For the text-containing cell, return its midpoint in [X, Y] coordinate format. 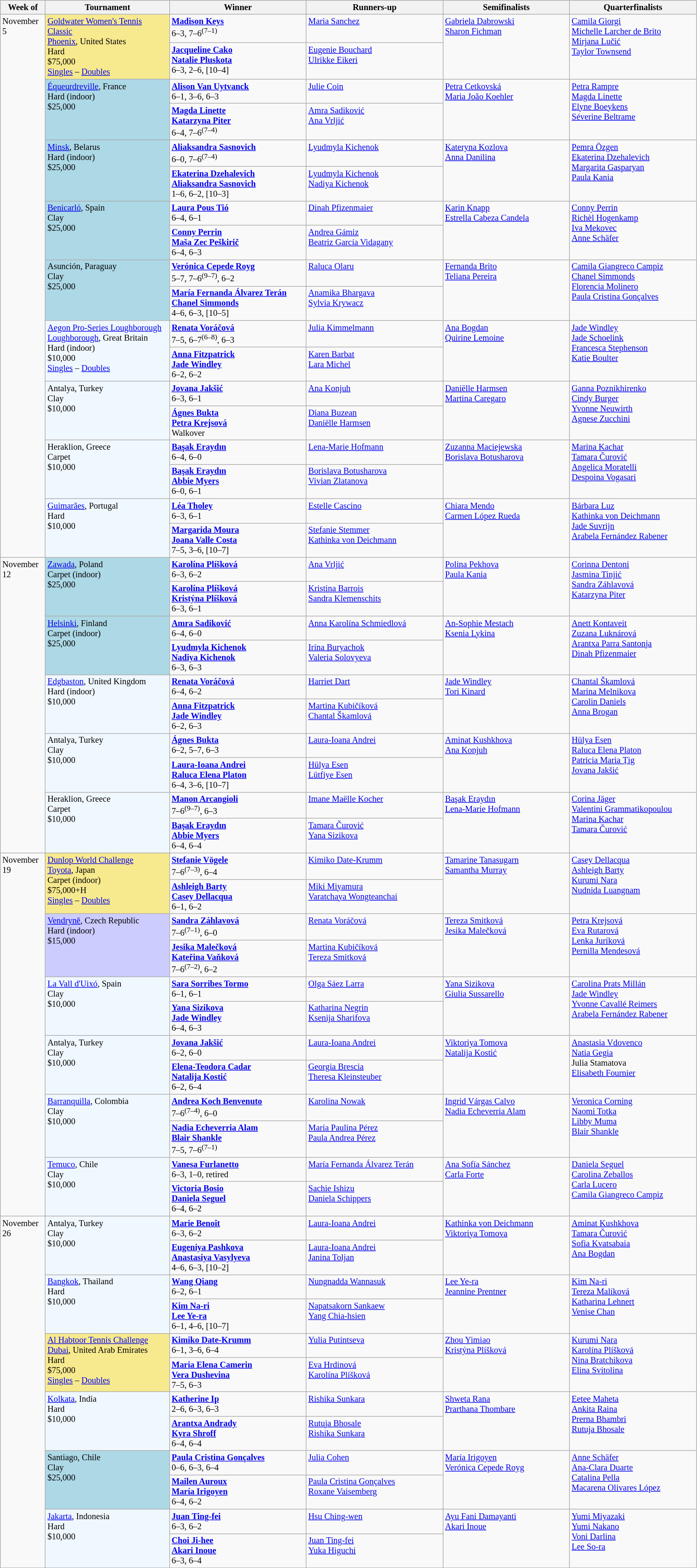
Petra Krejsová Eva Rutarová Lenka Juríková Pernilla Mendesová [633, 945]
María Fernanda Álvarez Terán Chanel Simmonds 4–6, 6–3, [10–5] [238, 303]
Kolkata, India Hard $10,000 [108, 1421]
Kimiko Date-Krumm 6–1, 3–6, 6–4 [238, 1345]
Vanesa Furlanetto 6–3, 1–0, retired [238, 1169]
Camila Giangreco Campiz Chanel Simmonds Florencia Molinero Paula Cristina Gonçalves [633, 290]
Julia Kimmelmann [375, 333]
Stefanie Stemmer Kathinka von Deichmann [375, 540]
Yumi Miyazaki Yumi Nakano Voni Darlina Lee So-ra [633, 1539]
María Irigoyen Verónica Cepede Royg [506, 1480]
Viktoriya Tomova Natalija Kostić [506, 1064]
Napatsakorn Sankaew Yang Chia-hsien [375, 1316]
Laura Pous Tió 6–4, 6–1 [238, 213]
Harriet Dart [375, 687]
Sachie Ishizu Daniela Schippers [375, 1199]
Casey Dellacqua Ashleigh Barty Kurumi Nara Nudnida Luangnam [633, 883]
La Vall d'Uixó, Spain Clay $10,000 [108, 1006]
Lee Ye-ra Jeannine Prentner [506, 1304]
Shweta Rana Prarthana Thombare [506, 1421]
Corinna Dentoni Jasmina Tinjić Sandra Záhlavová Katarzyna Piter [633, 586]
Borislava Botusharova Vivian Zlatanova [375, 481]
Marie Benoît 6–3, 6–2 [238, 1228]
Anett Kontaveit Zuzana Luknárová Arantxa Parra Santonja Dinah Pfizenmaier [633, 645]
Maria Sanchez [375, 29]
Yana Sizikova Giulia Sussarello [506, 1006]
Léa Tholey 6–3, 6–1 [238, 511]
Bangkok, Thailand Hard $10,000 [108, 1304]
Margarida Moura Joana Valle Costa 7–5, 3–6, [10–7] [238, 540]
Juan Ting-fei Yuka Higuchi [375, 1551]
Hsu Ching-wen [375, 1521]
Ashleigh Barty Casey Dellacqua 6–1, 6–2 [238, 896]
Eetee Maheta Ankita Raina Prerna Bhambri Rutuja Bhosale [633, 1421]
Asunción, Paraguay Clay $25,000 [108, 290]
Laura-Ioana Andrei Raluca Elena Platon 6–4, 3–6, [10–7] [238, 775]
Renata Voráčová 7–5, 6–7(6–8), 6–3 [238, 333]
Zhou Yimiao Kristýna Plíšková [506, 1363]
Semifinalists [506, 7]
Sara Sorribes Tormo 6–1, 6–1 [238, 989]
Başak Eraydın Abbie Myers 6–0, 6–1 [238, 481]
Jacqueline Cako Natalie Pluskota 6–3, 2–6, [10–4] [238, 61]
Kim Na-ri Tereza Malíková Katharina Lehnert Venise Chan [633, 1304]
Ayu Fani Damayanti Akari Inoue [506, 1539]
Bárbara Luz Kathinka von Deichmann Jade Suvrijn Arabela Fernández Rabener [633, 528]
Jade Windley Tori Kinard [506, 704]
Juan Ting-fei 6–3, 6–2 [238, 1521]
Vendryně, Czech Republic Hard (indoor) $15,000 [108, 945]
Elena-Teodora Cadar Natalija Kostić 6–2, 6–4 [238, 1077]
Lena-Marie Hofmann [375, 452]
Tournament [108, 7]
Raluca Olaru [375, 273]
Week of [23, 7]
Olga Sáez Larra [375, 989]
Yulia Putintseva [375, 1345]
Conny Perrin Richèl Hogenkamp Iva Mekovec Anne Schäfer [633, 230]
Hülya Esen Lütfiye Esen [375, 775]
Paula Cristina Gonçalves 0–6, 6–3, 6–4 [238, 1463]
Kim Na-ri Lee Ye-ra 6–1, 4–6, [10–7] [238, 1316]
Ágnes Bukta 6–2, 5–7, 6–3 [238, 745]
Anamika Bhargava Sylvia Krywacz [375, 303]
Goldwater Women's Tennis Classic Phoenix, United States Hard $75,000 Singles – Doubles [108, 47]
November 12 [23, 705]
Paula Cristina Gonçalves Roxane Vaisemberg [375, 1492]
Katharina Negrin Ksenija Sharifova [375, 1018]
Jesika Malečková Kateřina Vaňková 7–6(7–2), 6–2 [238, 958]
Anna Fitzpatrick Jade Windley 6–2, 6–3 [238, 716]
Winner [238, 7]
Aminat Kushkhova Tamara Čurović Sofia Kvatsabaia Ana Bogdan [633, 1245]
Daniela Seguel Carolina Zeballos Carla Lucero Camila Giangreco Campiz [633, 1187]
Petra Rampre Magda Linette Elyne Boeykens Séverine Beltrame [633, 109]
Tamarine Tanasugarn Samantha Murray [506, 883]
Julia Cohen [375, 1463]
Julie Coin [375, 91]
Imane Maëlle Kocher [375, 805]
Laura-Ioana Andrei Janina Toljan [375, 1257]
Barranquilla, Colombia Clay $10,000 [108, 1125]
Anne Schäfer Ana-Clara Duarte Catalina Pella Macarena Olivares López [633, 1480]
Ana Vrljić [375, 569]
Kurumi Nara Karolína Plíšková Nina Bratchikova Elina Svitolina [633, 1363]
Eugeniya Pashkova Anastasiya Vasylyeva 4–6, 6–3, [10–2] [238, 1257]
Jakarta, Indonesia Hard $10,000 [108, 1539]
Quarterfinalists [633, 7]
Anastasia Vdovenco Natia Gegia Julia Stamatova Elisabeth Fournier [633, 1064]
Al Habtoor Tennis Challenge Dubai, United Arab Emirates Hard $75,000 Singles – Doubles [108, 1363]
Tamara Čurović Yana Sizikova [375, 836]
Aegon Pro-Series Loughborough Loughborough, Great Britain Hard (indoor) $10,000 Singles – Doubles [108, 351]
Stefanie Vögele 7–6(7–3), 6–4 [238, 866]
Ágnes Bukta Petra Krejsová Walkover [238, 423]
Helsinki, Finland Carpet (indoor) $25,000 [108, 645]
Başak Eraydın 6–4, 6–0 [238, 452]
An-Sophie Mestach Ksenia Lykina [506, 645]
Ganna Poznikhirenko Cindy Burger Yvonne Neuwirth Agnese Zucchini [633, 410]
Karolína Plíšková 6–3, 6–2 [238, 569]
Katherine Ip 2–6, 6–3, 6–3 [238, 1404]
Renata Voráčová [375, 927]
Corina Jäger Valentini Grammatikopoulou Marina Kachar Tamara Čurović [633, 823]
Aliaksandra Sasnovich 6–0, 7–6(7–4) [238, 153]
Karolína Plíšková Kristýna Plíšková 6–3, 6–1 [238, 599]
Ingrid Várgas Calvo Nadia Echeverria Alam [506, 1125]
Yana Sizikova Jade Windley 6–4, 6–3 [238, 1018]
Conny Perrin Maša Zec Peškirič 6–4, 6–3 [238, 243]
Anna Fitzpatrick Jade Windley 6–2, 6–2 [238, 364]
Dunlop World Challenge Toyota, Japan Carpet (indoor) $75,000+H Singles – Doubles [108, 883]
Başak Eraydın Abbie Myers 6–4, 6–4 [238, 836]
Karolina Nowak [375, 1107]
Anna Karolína Schmiedlová [375, 628]
Benicarló, Spain Clay $25,000 [108, 230]
Manon Arcangioli 7–6(9–7), 6–3 [238, 805]
November 5 [23, 285]
Polina Pekhova Paula Kania [506, 586]
Jovana Jakšić 6–3, 6–1 [238, 393]
Lyudmyla Kichenok [375, 153]
Başak Eraydın Lena-Marie Hofmann [506, 823]
Daniëlle Harmsen Martina Caregaro [506, 410]
Petra Cetkovská Maria João Koehler [506, 109]
Arantxa Andrady Kyra Shroff 6–4, 6–4 [238, 1433]
Équeurdreville, France Hard (indoor) $25,000 [108, 109]
Karen Barbat Lara Michel [375, 364]
November 19 [23, 1034]
Temuco, Chile Clay $10,000 [108, 1187]
Runners-up [375, 7]
Zawada, Poland Carpet (indoor) $25,000 [108, 586]
Madison Keys 6–3, 7–6(7–1) [238, 29]
Kathinka von Deichmann Viktoriya Tomova [506, 1245]
Veronica Corning Naomi Totka Libby Muma Blair Shankle [633, 1125]
Amra Sadiković 6–4, 6–0 [238, 628]
Minsk, Belarus Hard (indoor) $25,000 [108, 170]
Pemra Özgen Ekaterina Dzehalevich Margarita Gasparyan Paula Kania [633, 170]
Sandra Záhlavová 7–6(7–1), 6–0 [238, 927]
Andrea Gámiz Beatriz García Vidagany [375, 243]
Nadia Echeverria Alam Blair Shankle 7–5, 7–6(7–1) [238, 1139]
Rutuja Bhosale Rishika Sunkara [375, 1433]
Kateryna Kozlova Anna Danilina [506, 170]
Choi Ji-hee Akari Inoue 6–3, 6–4 [238, 1551]
Kimiko Date-Krumm [375, 866]
Renata Voráčová 6–4, 6–2 [238, 687]
Tereza Smitková Jesika Malečková [506, 945]
Ekaterina Dzehalevich Aliaksandra Sasnovich 1–6, 6–2, [10–3] [238, 184]
Aminat Kushkhova Ana Konjuh [506, 762]
Martina Kubičíková Tereza Smitková [375, 958]
Eugenie Bouchard Ulrikke Eikeri [375, 61]
Fernanda Brito Teliana Pereira [506, 290]
Georgia Brescia Theresa Kleinsteuber [375, 1077]
Maria Elena Camerin Vera Dushevina 7–5, 6–3 [238, 1375]
Edgbaston, United Kingdom Hard (indoor) $10,000 [108, 704]
Ana Bogdan Quirine Lemoine [506, 351]
Amra Sadiković Ana Vrljić [375, 121]
Kristina Barrois Sandra Klemenschits [375, 599]
Victoria Bosio Daniela Seguel 6–4, 6–2 [238, 1199]
Carolina Prats Millán Jade Windley Yvonne Cavallé Reimers Arabela Fernández Rabener [633, 1006]
Wang Qiang 6–2, 6–1 [238, 1287]
Dinah Pfizenmaier [375, 213]
Guimarães, Portugal Hard $10,000 [108, 528]
Marina Kachar Tamara Čurović Angelica Moratelli Despoina Vogasari [633, 469]
Estelle Cascino [375, 511]
Gabriela Dabrowski Sharon Fichman [506, 47]
Eva Hrdinová Karolína Plíšková [375, 1375]
Irina Buryachok Valeria Solovyeva [375, 657]
Lyudmyla Kichenok Nadiya Kichenok 6–3, 6–3 [238, 657]
María Paulina Pérez Paula Andrea Pérez [375, 1139]
María Fernanda Álvarez Terán [375, 1169]
Jovana Jakšić 6–2, 6–0 [238, 1048]
Miki Miyamura Varatchaya Wongteanchai [375, 896]
Ana Konjuh [375, 393]
Hülya Esen Raluca Elena Platon Patricia Maria Țig Jovana Jakšić [633, 762]
Zuzanna Maciejewska Borislava Botusharova [506, 469]
Santiago, Chile Clay $25,000 [108, 1480]
Verónica Cepede Royg 5–7, 7–6(9–7), 6–2 [238, 273]
Rishika Sunkara [375, 1404]
Diana Buzean Daniëlle Harmsen [375, 423]
Mailen Auroux María Irigoyen 6–4, 6–2 [238, 1492]
Martina Kubičíková Chantal Škamlová [375, 716]
Chiara Mendo Carmen López Rueda [506, 528]
Alison Van Uytvanck 6–1, 3–6, 6–3 [238, 91]
Ana Sofía Sánchez Carla Forte [506, 1187]
Andrea Koch Benvenuto 7–6(7–4), 6–0 [238, 1107]
Camila Giorgi Michelle Larcher de Brito Mirjana Lučić Taylor Townsend [633, 47]
Nungnadda Wannasuk [375, 1287]
Chantal Škamlová Marina Melnikova Carolin Daniels Anna Brogan [633, 704]
Lyudmyla Kichenok Nadiya Kichenok [375, 184]
Magda Linette Katarzyna Piter 6–4, 7–6(7–4) [238, 121]
Karin Knapp Estrella Cabeza Candela [506, 230]
November 26 [23, 1392]
Jade Windley Jade Schoelink Francesca Stephenson Katie Boulter [633, 351]
